Locate the cell with the specified text and output its [X, Y] center coordinate. 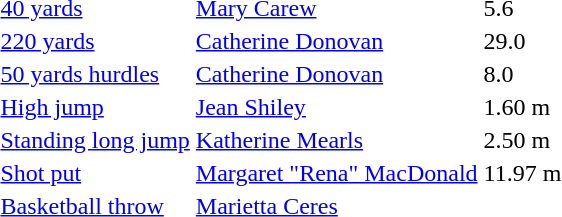
Jean Shiley [336, 107]
Margaret "Rena" MacDonald [336, 173]
Katherine Mearls [336, 140]
